Extract the [X, Y] coordinate from the center of the cell holding the provided text.  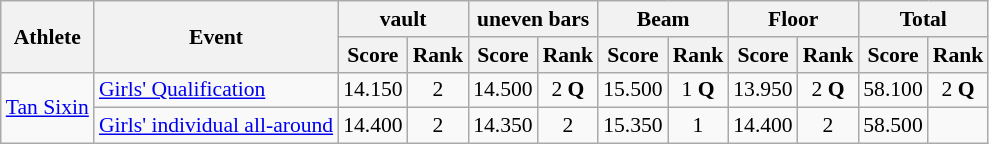
14.150 [372, 90]
Tan Sixin [48, 108]
58.100 [892, 90]
Girls' Qualification [216, 90]
Beam [663, 19]
Girls' individual all-around [216, 126]
Athlete [48, 36]
15.350 [632, 126]
58.500 [892, 126]
13.950 [762, 90]
Total [923, 19]
1 [698, 126]
15.500 [632, 90]
uneven bars [533, 19]
Floor [793, 19]
Event [216, 36]
14.500 [502, 90]
1 Q [698, 90]
vault [403, 19]
14.350 [502, 126]
